Provide the (X, Y) coordinate of the cell's center where the given text is located.  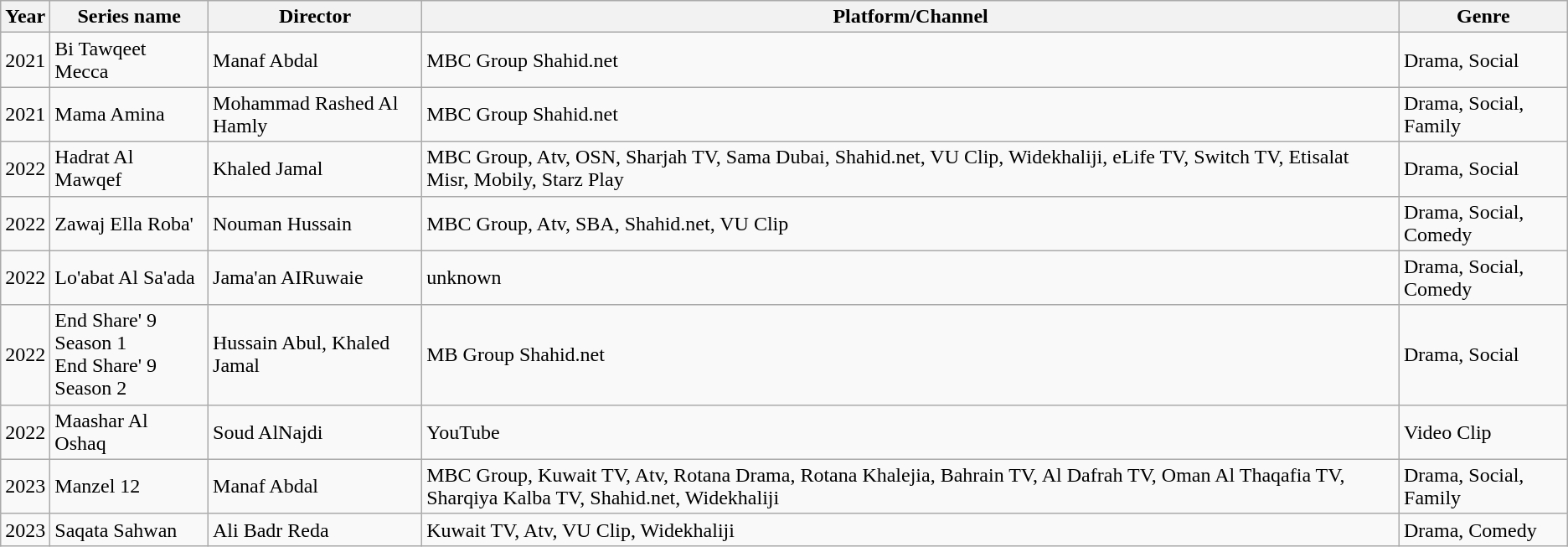
Bi Tawqeet Mecca (129, 60)
Director (315, 17)
Mama Amina (129, 114)
Nouman Hussain (315, 223)
Jama'an AIRuwaie (315, 278)
Drama, Comedy (1484, 529)
Mohammad Rashed Al Hamly (315, 114)
Zawaj Ella Roba' (129, 223)
Soud AlNajdi (315, 432)
Year (25, 17)
Series name (129, 17)
Lo'abat Al Sa'ada (129, 278)
unknown (911, 278)
Hussain Abul, Khaled Jamal (315, 355)
Manzel 12 (129, 486)
Platform/Channel (911, 17)
Video Clip (1484, 432)
Hadrat Al Mawqef (129, 169)
Saqata Sahwan (129, 529)
MB Group Shahid.net (911, 355)
MBC Group, Atv, SBA, Shahid.net, VU Clip (911, 223)
End Share' 9 Season 1End Share' 9 Season 2 (129, 355)
MBC Group, Atv, OSN, Sharjah TV, Sama Dubai, Shahid.net, VU Clip, Widekhaliji, eLife TV, Switch TV, Etisalat Misr, Mobily, Starz Play (911, 169)
Ali Badr Reda (315, 529)
Khaled Jamal (315, 169)
MBC Group, Kuwait TV, Atv, Rotana Drama, Rotana Khalejia, Bahrain TV, Al Dafrah TV, Oman Al Thaqafia TV, Sharqiya Kalba TV, Shahid.net, Widekhaliji (911, 486)
Genre (1484, 17)
Maashar Al Oshaq (129, 432)
YouTube (911, 432)
Kuwait TV, Atv, VU Clip, Widekhaliji (911, 529)
